Return the [x, y] coordinate for the center point of the cell that contains the specified text.  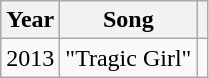
Year [30, 20]
2013 [30, 58]
Song [128, 20]
"Tragic Girl" [128, 58]
